Return the (X, Y) coordinate for the center point of the cell that contains the specified text.  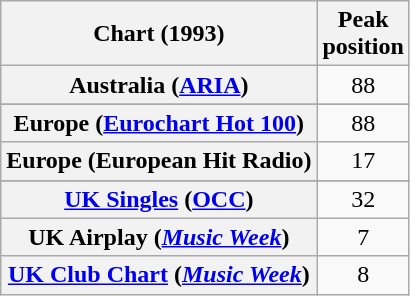
UK Club Chart (Music Week) (159, 275)
32 (363, 199)
17 (363, 161)
Chart (1993) (159, 34)
Europe (Eurochart Hot 100) (159, 123)
Peakposition (363, 34)
Europe (European Hit Radio) (159, 161)
7 (363, 237)
UK Singles (OCC) (159, 199)
8 (363, 275)
Australia (ARIA) (159, 85)
UK Airplay (Music Week) (159, 237)
